Determine the [X, Y] coordinate at the center of the cell enclosing the given text.  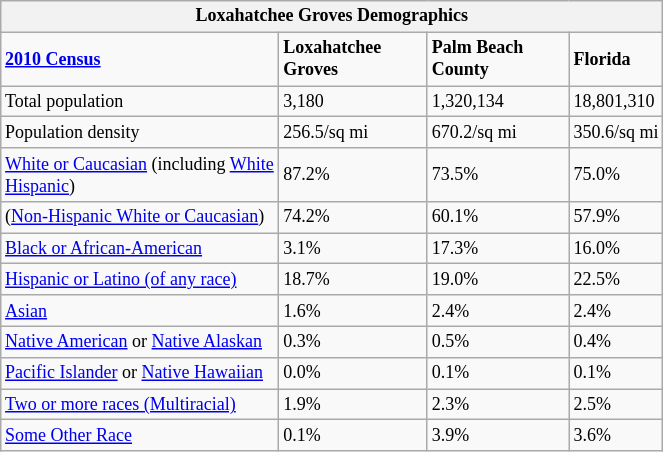
1.9% [353, 404]
350.6/sq mi [616, 132]
Asian [140, 310]
Palm Beach County [498, 59]
1,320,134 [498, 102]
17.3% [498, 248]
57.9% [616, 218]
0.0% [353, 372]
Florida [616, 59]
Total population [140, 102]
2.3% [498, 404]
Population density [140, 132]
0.5% [498, 342]
2.5% [616, 404]
Native American or Native Alaskan [140, 342]
(Non-Hispanic White or Caucasian) [140, 218]
18,801,310 [616, 102]
3.6% [616, 436]
Some Other Race [140, 436]
Loxahatchee Groves [353, 59]
22.5% [616, 280]
Two or more races (Multiracial) [140, 404]
3.1% [353, 248]
87.2% [353, 175]
73.5% [498, 175]
670.2/sq mi [498, 132]
3,180 [353, 102]
1.6% [353, 310]
Black or African-American [140, 248]
2010 Census [140, 59]
White or Caucasian (including White Hispanic) [140, 175]
Pacific Islander or Native Hawaiian [140, 372]
0.4% [616, 342]
Hispanic or Latino (of any race) [140, 280]
74.2% [353, 218]
Loxahatchee Groves Demographics [332, 16]
75.0% [616, 175]
0.3% [353, 342]
60.1% [498, 218]
256.5/sq mi [353, 132]
16.0% [616, 248]
19.0% [498, 280]
18.7% [353, 280]
3.9% [498, 436]
